Return the [x, y] coordinate for the center point of the cell that contains the specified text.  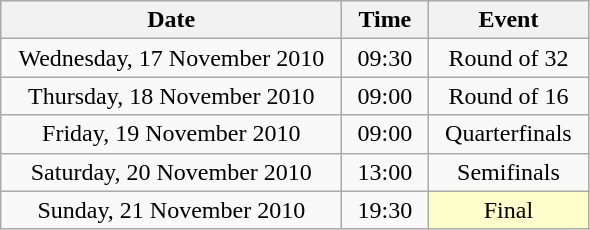
Event [508, 20]
Final [508, 210]
Round of 16 [508, 96]
Time [385, 20]
Friday, 19 November 2010 [172, 134]
Quarterfinals [508, 134]
Thursday, 18 November 2010 [172, 96]
Semifinals [508, 172]
13:00 [385, 172]
Wednesday, 17 November 2010 [172, 58]
Saturday, 20 November 2010 [172, 172]
Round of 32 [508, 58]
Sunday, 21 November 2010 [172, 210]
19:30 [385, 210]
Date [172, 20]
09:30 [385, 58]
